Output the [X, Y] coordinate of the center of the cell containing the given text.  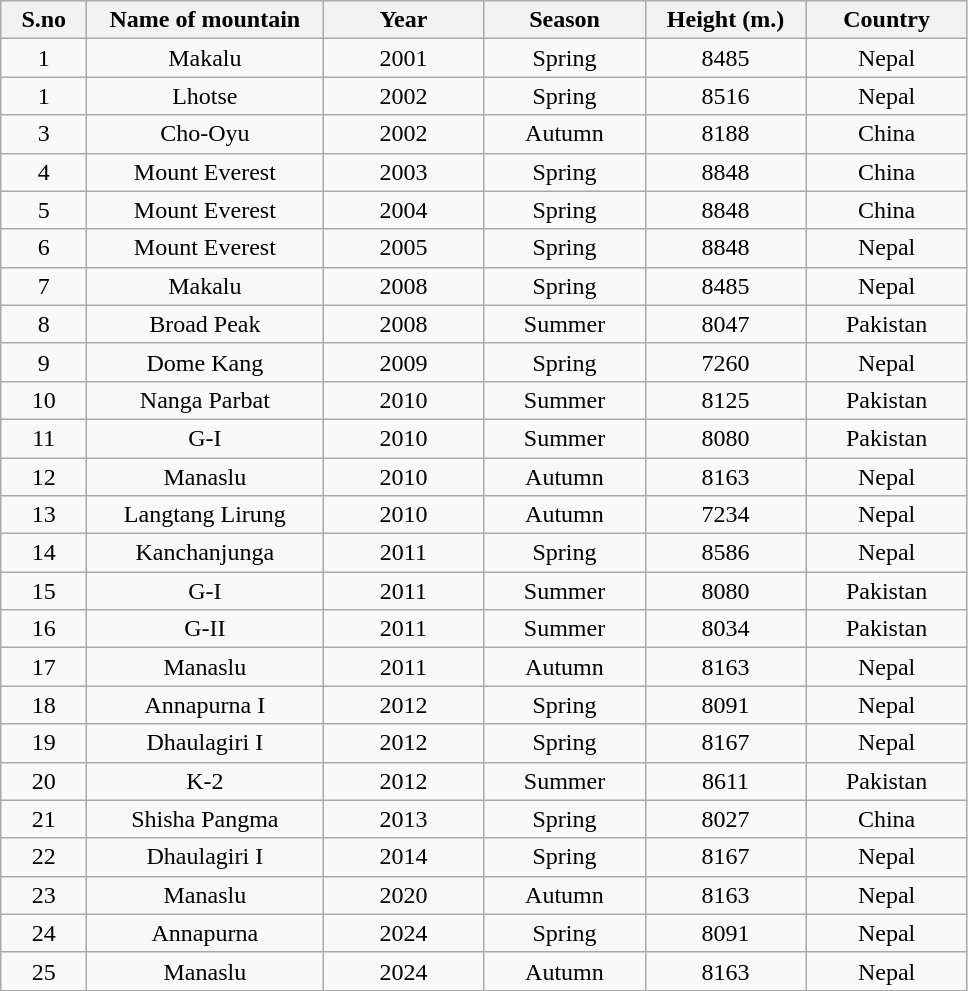
21 [44, 819]
3 [44, 134]
Shisha Pangma [205, 819]
2005 [404, 248]
8034 [726, 629]
15 [44, 591]
8027 [726, 819]
2009 [404, 362]
18 [44, 705]
Annapurna I [205, 705]
20 [44, 781]
9 [44, 362]
17 [44, 667]
Nanga Parbat [205, 400]
19 [44, 743]
8516 [726, 96]
Kanchanjunga [205, 553]
16 [44, 629]
2004 [404, 210]
G-II [205, 629]
7260 [726, 362]
7234 [726, 515]
5 [44, 210]
8586 [726, 553]
8125 [726, 400]
22 [44, 857]
24 [44, 933]
8047 [726, 324]
10 [44, 400]
2001 [404, 58]
6 [44, 248]
2020 [404, 895]
7 [44, 286]
S.no [44, 20]
2003 [404, 172]
13 [44, 515]
Annapurna [205, 933]
8611 [726, 781]
Country [886, 20]
8188 [726, 134]
12 [44, 477]
Year [404, 20]
11 [44, 438]
Season [564, 20]
Langtang Lirung [205, 515]
Lhotse [205, 96]
2014 [404, 857]
Name of mountain [205, 20]
Broad Peak [205, 324]
Dome Kang [205, 362]
4 [44, 172]
14 [44, 553]
23 [44, 895]
Height (m.) [726, 20]
25 [44, 971]
Cho-Oyu [205, 134]
2013 [404, 819]
8 [44, 324]
K-2 [205, 781]
